From the cell containing the given text, extract its center point as (X, Y) coordinate. 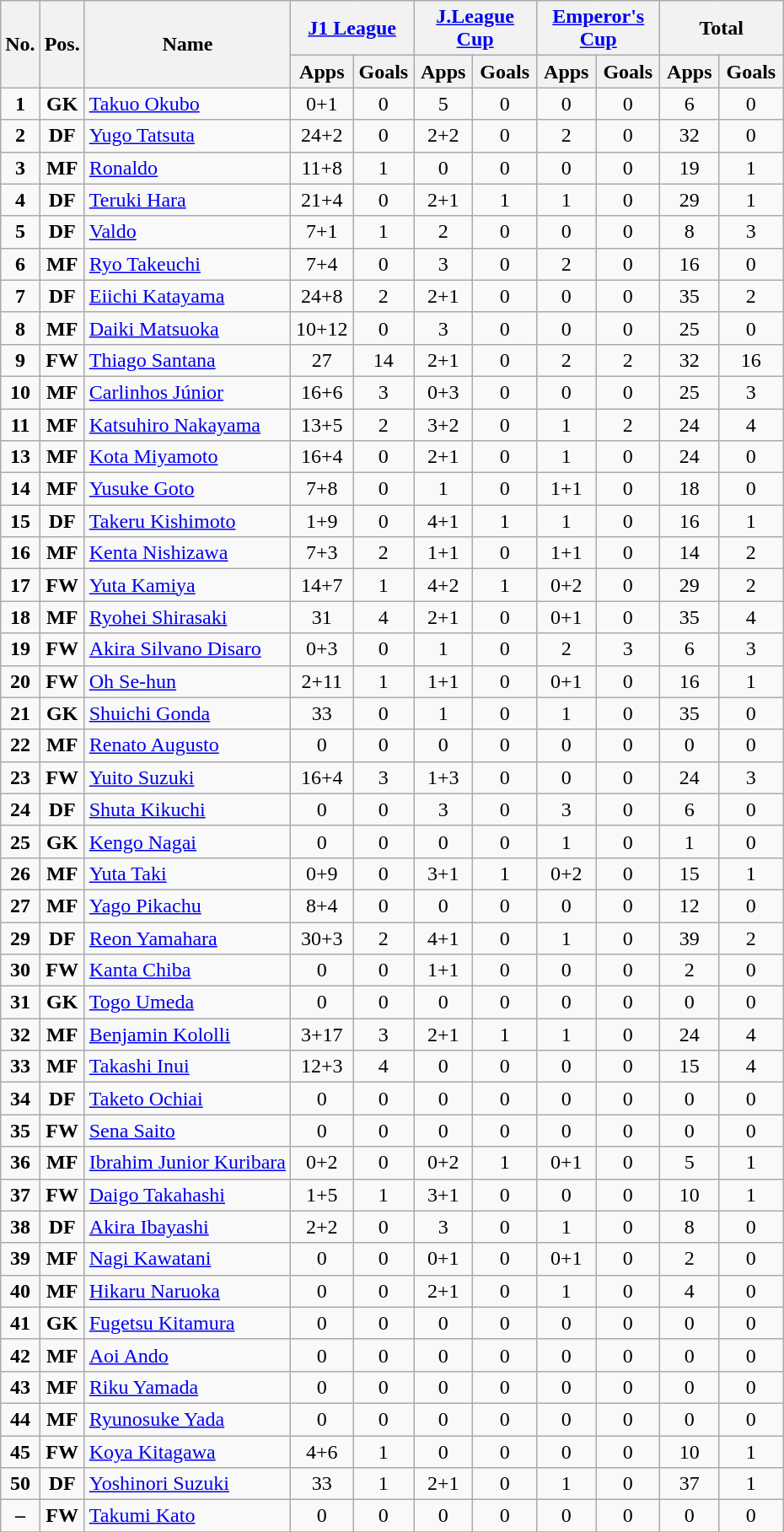
50 (20, 1484)
36 (20, 1163)
Total (722, 29)
13+5 (322, 424)
Emperor's Cup (599, 29)
8+4 (322, 906)
Teruki Hara (187, 200)
Thiago Santana (187, 360)
1+9 (322, 521)
43 (20, 1387)
24+8 (322, 296)
17 (20, 585)
Hikaru Naruoka (187, 1291)
Sena Saito (187, 1131)
45 (20, 1451)
Eiichi Katayama (187, 296)
Reon Yamahara (187, 938)
7 (20, 296)
Akira Silvano Disaro (187, 649)
16+6 (322, 392)
Daigo Takahashi (187, 1195)
42 (20, 1355)
– (20, 1516)
7+1 (322, 232)
1+3 (443, 777)
Valdo (187, 232)
Akira Ibayashi (187, 1227)
24+2 (322, 136)
Yusuke Goto (187, 489)
34 (20, 1099)
Ibrahim Junior Kuribara (187, 1163)
Nagi Kawatani (187, 1259)
J1 League (352, 29)
22 (20, 745)
9 (20, 360)
Togo Umeda (187, 1003)
7+8 (322, 489)
Katsuhiro Nakayama (187, 424)
J.League Cup (475, 29)
Riku Yamada (187, 1387)
Oh Se-hun (187, 681)
38 (20, 1227)
Koya Kitagawa (187, 1451)
40 (20, 1291)
2+11 (322, 681)
20 (20, 681)
Kengo Nagai (187, 841)
30+3 (322, 938)
Takashi Inui (187, 1067)
Shuichi Gonda (187, 713)
1+5 (322, 1195)
Benjamin Kololli (187, 1035)
Ryohei Shirasaki (187, 617)
Carlinhos Júnior (187, 392)
Kenta Nishizawa (187, 553)
Pos. (62, 44)
Takeru Kishimoto (187, 521)
No. (20, 44)
10+12 (322, 328)
23 (20, 777)
Ryo Takeuchi (187, 264)
7+3 (322, 553)
26 (20, 874)
30 (20, 970)
Shuta Kikuchi (187, 809)
21+4 (322, 200)
21 (20, 713)
Name (187, 44)
13 (20, 457)
Yuta Taki (187, 874)
Taketo Ochiai (187, 1099)
3+2 (443, 424)
Fugetsu Kitamura (187, 1323)
Yoshinori Suzuki (187, 1484)
Yuito Suzuki (187, 777)
11+8 (322, 168)
Renato Augusto (187, 745)
4+6 (322, 1451)
Takuo Okubo (187, 104)
11 (20, 424)
12 (690, 906)
14+7 (322, 585)
41 (20, 1323)
7+4 (322, 264)
Aoi Ando (187, 1355)
Kota Miyamoto (187, 457)
Yugo Tatsuta (187, 136)
Ryunosuke Yada (187, 1419)
44 (20, 1419)
4+2 (443, 585)
Daiki Matsuoka (187, 328)
Yago Pikachu (187, 906)
Kanta Chiba (187, 970)
3+17 (322, 1035)
Ronaldo (187, 168)
Takumi Kato (187, 1516)
12+3 (322, 1067)
0+9 (322, 874)
Yuta Kamiya (187, 585)
